For the text-containing cell, return its midpoint in (X, Y) coordinate format. 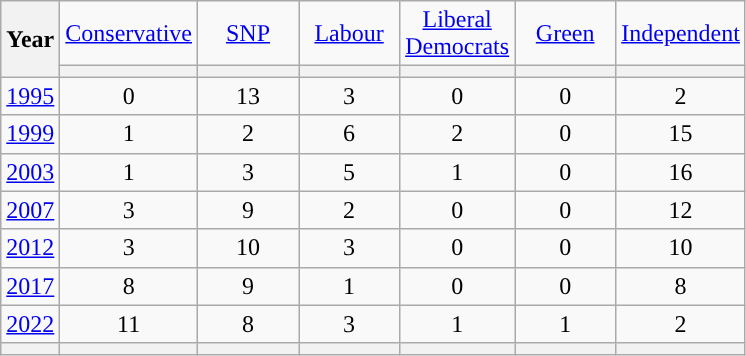
Liberal Democrats (458, 34)
13 (248, 96)
SNP (248, 34)
5 (350, 172)
6 (350, 134)
Conservative (129, 34)
2017 (30, 286)
2007 (30, 210)
1995 (30, 96)
16 (681, 172)
Independent (681, 34)
1999 (30, 134)
2012 (30, 248)
2022 (30, 324)
Year (30, 39)
11 (129, 324)
2003 (30, 172)
Green (566, 34)
12 (681, 210)
15 (681, 134)
Labour (350, 34)
